Locate the cell with the specified text and output its (X, Y) center coordinate. 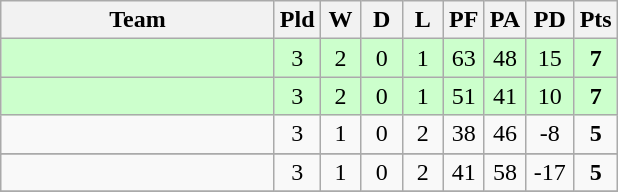
Pts (596, 20)
PD (550, 20)
-17 (550, 172)
15 (550, 58)
L (422, 20)
38 (464, 134)
63 (464, 58)
51 (464, 96)
W (340, 20)
PF (464, 20)
10 (550, 96)
Pld (297, 20)
48 (504, 58)
D (382, 20)
-8 (550, 134)
58 (504, 172)
PA (504, 20)
46 (504, 134)
Team (138, 20)
